Find where the given text appears and provide that cell's center as (x, y) coordinate. 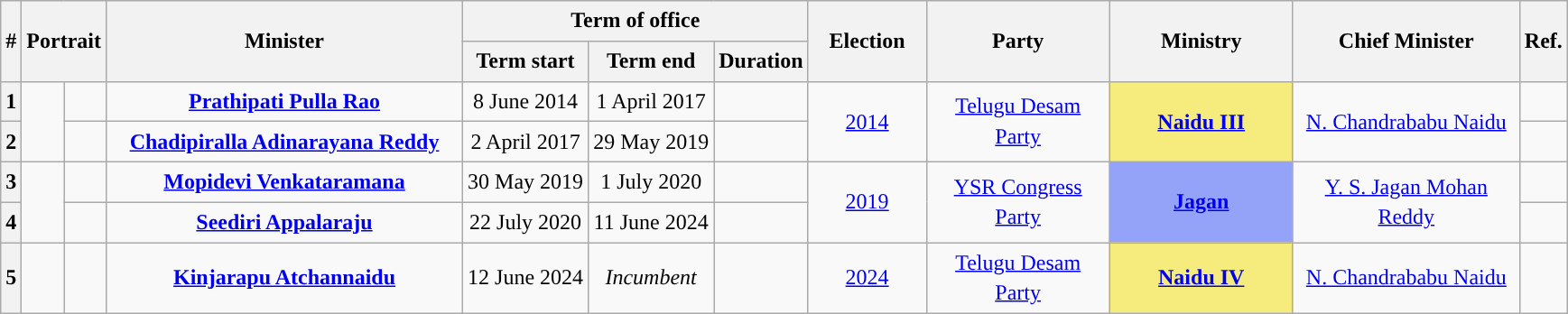
30 May 2019 (525, 182)
3 (11, 182)
Mopidevi Venkataramana (283, 182)
Term of office (636, 22)
1 April 2017 (652, 101)
Term start (525, 61)
Seediri Appalaraju (283, 222)
4 (11, 222)
Chief Minister (1406, 42)
# (11, 42)
Chadipiralla Adinarayana Reddy (283, 143)
Term end (652, 61)
1 (11, 101)
Naidu IV (1201, 278)
8 June 2014 (525, 101)
Ref. (1544, 42)
2 April 2017 (525, 143)
Party (1018, 42)
5 (11, 278)
2 (11, 143)
YSR Congress Party (1018, 202)
Kinjarapu Atchannaidu (283, 278)
Minister (283, 42)
1 July 2020 (652, 182)
Jagan (1201, 202)
29 May 2019 (652, 143)
12 June 2024 (525, 278)
Naidu III (1201, 121)
Duration (761, 61)
Prathipati Pulla Rao (283, 101)
2024 (867, 278)
Election (867, 42)
Ministry (1201, 42)
11 June 2024 (652, 222)
Incumbent (652, 278)
Portrait (64, 42)
2014 (867, 121)
Y. S. Jagan Mohan Reddy (1406, 202)
22 July 2020 (525, 222)
2019 (867, 202)
